Identify which cell holds the provided text, then report its (x, y) central coordinate. 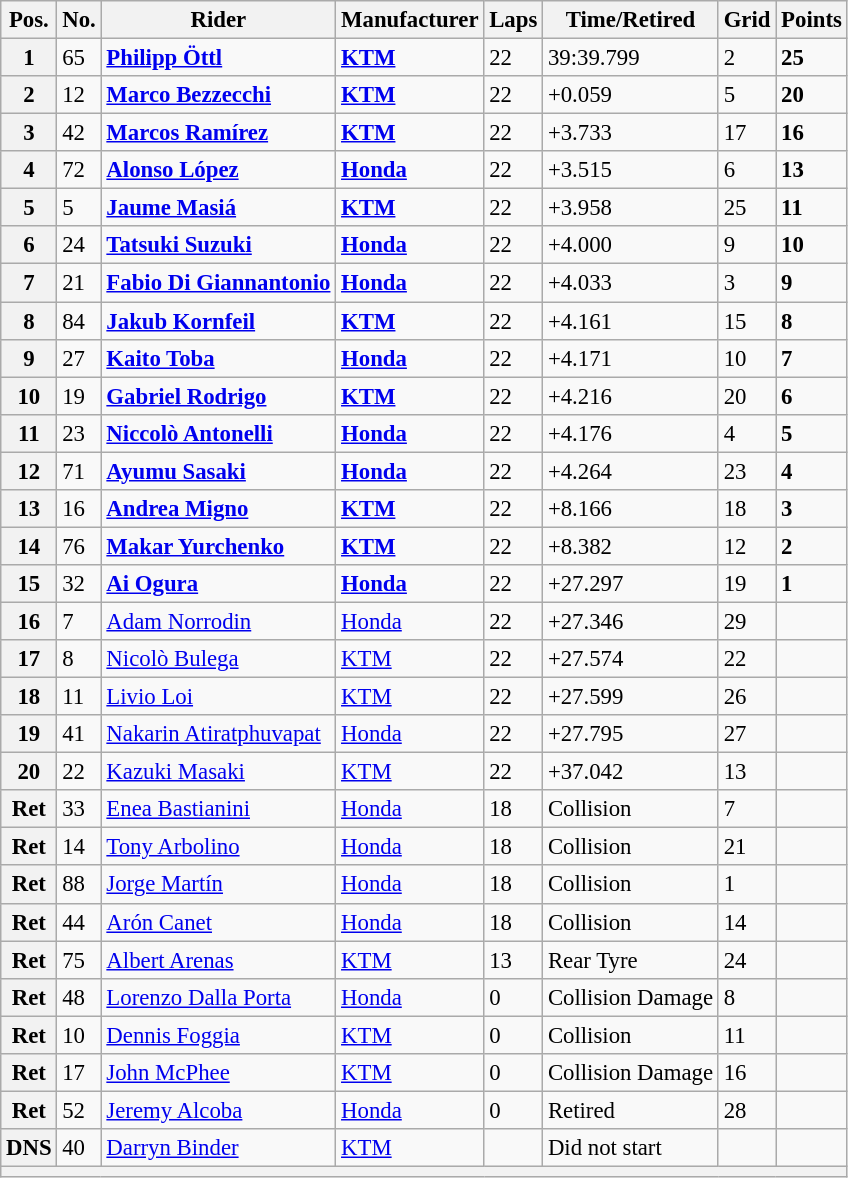
28 (746, 1110)
42 (79, 133)
84 (79, 321)
Marcos Ramírez (218, 133)
Albert Arenas (218, 960)
+3.733 (631, 133)
+37.042 (631, 772)
Rear Tyre (631, 960)
48 (79, 997)
71 (79, 471)
+4.171 (631, 358)
+4.264 (631, 471)
Nakarin Atiratphuvapat (218, 734)
Adam Norrodin (218, 621)
Jakub Kornfeil (218, 321)
Ai Ogura (218, 584)
Tatsuki Suzuki (218, 245)
Philipp Öttl (218, 58)
Did not start (631, 1148)
Dennis Foggia (218, 1035)
Rider (218, 20)
Darryn Binder (218, 1148)
+4.033 (631, 283)
Kazuki Masaki (218, 772)
39:39.799 (631, 58)
Alonso López (218, 170)
Time/Retired (631, 20)
Grid (746, 20)
Andrea Migno (218, 509)
65 (79, 58)
44 (79, 922)
Pos. (29, 20)
72 (79, 170)
+27.599 (631, 697)
88 (79, 885)
52 (79, 1110)
76 (79, 546)
32 (79, 584)
+8.166 (631, 509)
40 (79, 1148)
Lorenzo Dalla Porta (218, 997)
+4.216 (631, 396)
Manufacturer (410, 20)
Points (812, 20)
Arón Canet (218, 922)
Jaume Masiá (218, 208)
+3.958 (631, 208)
DNS (29, 1148)
Nicolò Bulega (218, 659)
Jorge Martín (218, 885)
+27.346 (631, 621)
+8.382 (631, 546)
33 (79, 809)
Laps (514, 20)
John McPhee (218, 1073)
+4.000 (631, 245)
+3.515 (631, 170)
Jeremy Alcoba (218, 1110)
Enea Bastianini (218, 809)
+27.297 (631, 584)
Marco Bezzecchi (218, 95)
No. (79, 20)
Kaito Toba (218, 358)
Ayumu Sasaki (218, 471)
Fabio Di Giannantonio (218, 283)
75 (79, 960)
Tony Arbolino (218, 847)
Gabriel Rodrigo (218, 396)
41 (79, 734)
26 (746, 697)
Livio Loi (218, 697)
+27.795 (631, 734)
Retired (631, 1110)
29 (746, 621)
+27.574 (631, 659)
+0.059 (631, 95)
+4.176 (631, 433)
Makar Yurchenko (218, 546)
Niccolò Antonelli (218, 433)
+4.161 (631, 321)
